Output the [x, y] coordinate of the center of the cell containing the given text.  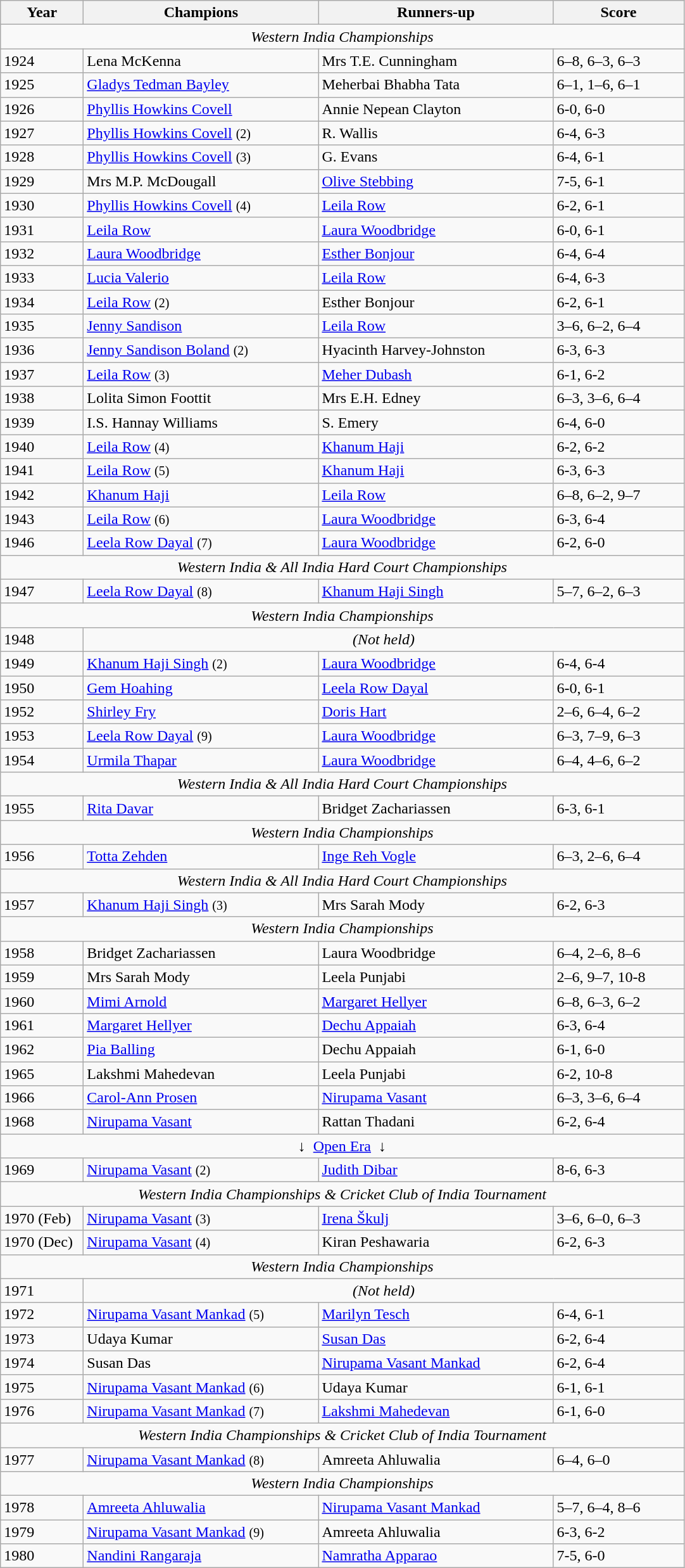
1971 [42, 1291]
6–8, 6–3, 6–2 [619, 1001]
1952 [42, 712]
Urmila Thapar [201, 760]
Lena McKenna [201, 61]
1957 [42, 905]
Leela Row Dayal (7) [201, 543]
6–3, 2–6, 6–4 [619, 857]
Jenny Sandison Boland (2) [201, 350]
Hyacinth Harvey-Johnston [436, 350]
6–4, 4–6, 6–2 [619, 760]
1943 [42, 519]
1966 [42, 1098]
Lucia Valerio [201, 277]
Champions [201, 13]
G. Evans [436, 157]
Khanum Haji Singh [436, 591]
2–6, 6–4, 6–2 [619, 712]
1935 [42, 326]
Mrs M.P. McDougall [201, 181]
6-3, 6-1 [619, 808]
Nirupama Vasant Mankad (7) [201, 1411]
Phyllis Howkins Covell [201, 109]
Khanum Haji Singh (3) [201, 905]
Gem Hoahing [201, 687]
1972 [42, 1315]
Leila Row (5) [201, 471]
1924 [42, 61]
Namratha Apparao [436, 1556]
1926 [42, 109]
1976 [42, 1411]
Nandini Rangaraja [201, 1556]
Totta Zehden [201, 857]
6–1, 1–6, 6–1 [619, 85]
7-5, 6-1 [619, 181]
1953 [42, 736]
Nirupama Vasant Mankad (5) [201, 1315]
1970 (Feb) [42, 1218]
1938 [42, 398]
R. Wallis [436, 133]
1934 [42, 302]
1978 [42, 1508]
Nirupama Vasant Mankad (6) [201, 1387]
Rattan Thadani [436, 1122]
1931 [42, 229]
1939 [42, 423]
1980 [42, 1556]
6-2, 10-8 [619, 1074]
1977 [42, 1459]
Leila Row (3) [201, 374]
6-1, 6-2 [619, 374]
Nirupama Vasant (4) [201, 1242]
Shirley Fry [201, 712]
1968 [42, 1122]
1937 [42, 374]
Runners-up [436, 13]
Phyllis Howkins Covell (4) [201, 205]
2–6, 9–7, 10-8 [619, 977]
6-4, 6-0 [619, 423]
Carol-Ann Prosen [201, 1098]
Nirupama Vasant (3) [201, 1218]
Nirupama Vasant Mankad (9) [201, 1532]
6–4, 6–0 [619, 1459]
1969 [42, 1170]
Mrs E.H. Edney [436, 398]
Nirupama Vasant (2) [201, 1170]
Judith Dibar [436, 1170]
Phyllis Howkins Covell (2) [201, 133]
Phyllis Howkins Covell (3) [201, 157]
3–6, 6–2, 6–4 [619, 326]
7-5, 6-0 [619, 1556]
1925 [42, 85]
3–6, 6–0, 6–3 [619, 1218]
1947 [42, 591]
6–8, 6–2, 9–7 [619, 495]
1949 [42, 663]
1961 [42, 1025]
Pia Balling [201, 1049]
1929 [42, 181]
1974 [42, 1363]
Meher Dubash [436, 374]
1948 [42, 639]
1973 [42, 1339]
I.S. Hannay Williams [201, 423]
Score [619, 13]
Inge Reh Vogle [436, 857]
Leela Row Dayal (9) [201, 736]
1955 [42, 808]
Leila Row (2) [201, 302]
1936 [42, 350]
Jenny Sandison [201, 326]
1933 [42, 277]
Leela Row Dayal [436, 687]
6-3, 6-2 [619, 1532]
6-1, 6-1 [619, 1387]
Leila Row (6) [201, 519]
Nirupama Vasant Mankad (8) [201, 1459]
1958 [42, 953]
6–4, 2–6, 8–6 [619, 953]
Meherbai Bhabha Tata [436, 85]
6-2, 6-2 [619, 447]
Annie Nepean Clayton [436, 109]
1941 [42, 471]
Khanum Haji Singh (2) [201, 663]
↓ Open Era ↓ [342, 1146]
Rita Davar [201, 808]
1962 [42, 1049]
1965 [42, 1074]
1960 [42, 1001]
1942 [42, 495]
Irena Škulj [436, 1218]
6-2, 6-0 [619, 543]
1932 [42, 253]
6–8, 6–3, 6–3 [619, 61]
5–7, 6–2, 6–3 [619, 591]
Lolita Simon Foottit [201, 398]
1975 [42, 1387]
1979 [42, 1532]
Leila Row (4) [201, 447]
1940 [42, 447]
1927 [42, 133]
1946 [42, 543]
6–3, 7–9, 6–3 [619, 736]
S. Emery [436, 423]
1970 (Dec) [42, 1242]
Gladys Tedman Bayley [201, 85]
Leela Row Dayal (8) [201, 591]
Doris Hart [436, 712]
6-0, 6-0 [619, 109]
1928 [42, 157]
Kiran Peshawaria [436, 1242]
1950 [42, 687]
Olive Stebbing [436, 181]
Mrs T.E. Cunningham [436, 61]
Year [42, 13]
5–7, 6–4, 8–6 [619, 1508]
Marilyn Tesch [436, 1315]
1954 [42, 760]
1956 [42, 857]
1959 [42, 977]
8-6, 6-3 [619, 1170]
1930 [42, 205]
Mimi Arnold [201, 1001]
